For the text-containing cell, return its midpoint in (X, Y) coordinate format. 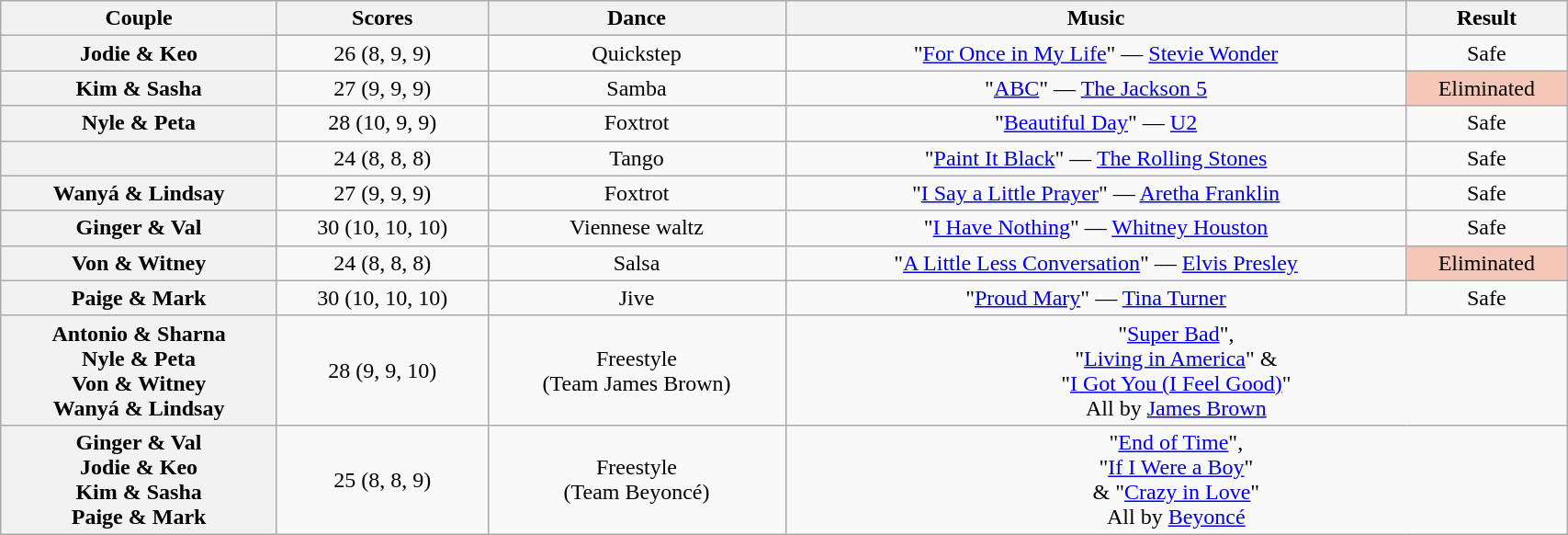
Von & Witney (140, 263)
Samba (637, 88)
Ginger & Val (140, 228)
Paige & Mark (140, 298)
25 (8, 8, 9) (382, 480)
Jive (637, 298)
Freestyle(Team Beyoncé) (637, 480)
Music (1096, 18)
Dance (637, 18)
Viennese waltz (637, 228)
Jodie & Keo (140, 53)
Scores (382, 18)
Couple (140, 18)
"Super Bad","Living in America" &"I Got You (I Feel Good)"All by James Brown (1176, 370)
"I Say a Little Prayer" — Aretha Franklin (1096, 193)
"Beautiful Day" — U2 (1096, 123)
28 (10, 9, 9) (382, 123)
Nyle & Peta (140, 123)
"For Once in My Life" — Stevie Wonder (1096, 53)
Wanyá & Lindsay (140, 193)
Ginger & ValJodie & KeoKim & SashaPaige & Mark (140, 480)
Antonio & SharnaNyle & PetaVon & WitneyWanyá & Lindsay (140, 370)
Kim & Sasha (140, 88)
Freestyle(Team James Brown) (637, 370)
"End of Time","If I Were a Boy"& "Crazy in Love"All by Beyoncé (1176, 480)
Result (1486, 18)
Salsa (637, 263)
26 (8, 9, 9) (382, 53)
Quickstep (637, 53)
"Paint It Black" — The Rolling Stones (1096, 158)
Tango (637, 158)
"Proud Mary" — Tina Turner (1096, 298)
"A Little Less Conversation" — Elvis Presley (1096, 263)
28 (9, 9, 10) (382, 370)
"I Have Nothing" — Whitney Houston (1096, 228)
"ABC" — The Jackson 5 (1096, 88)
